Locate the cell with the specified text and output its (x, y) center coordinate. 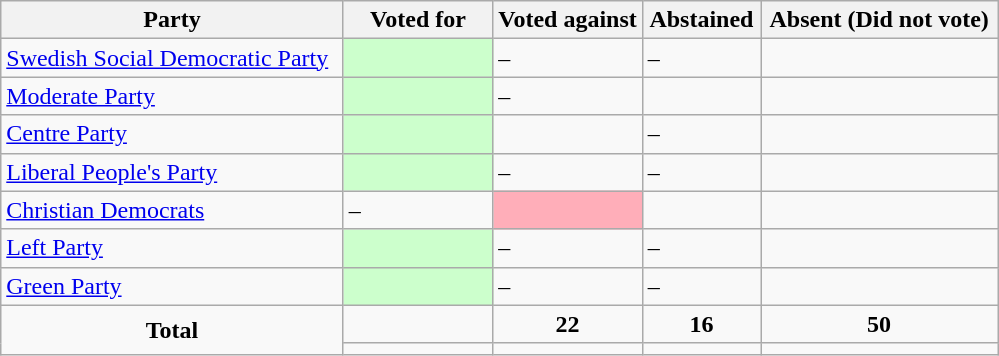
Party (172, 20)
Left Party (172, 248)
Green Party (172, 286)
Moderate Party (172, 96)
Christian Democrats (172, 210)
16 (701, 324)
Abstained (701, 20)
Absent (Did not vote) (880, 20)
22 (568, 324)
Liberal People's Party (172, 172)
Total (172, 330)
Swedish Social Democratic Party (172, 58)
Centre Party (172, 134)
Voted for (418, 20)
50 (880, 324)
Voted against (568, 20)
